For the text-containing cell, return its midpoint in [X, Y] coordinate format. 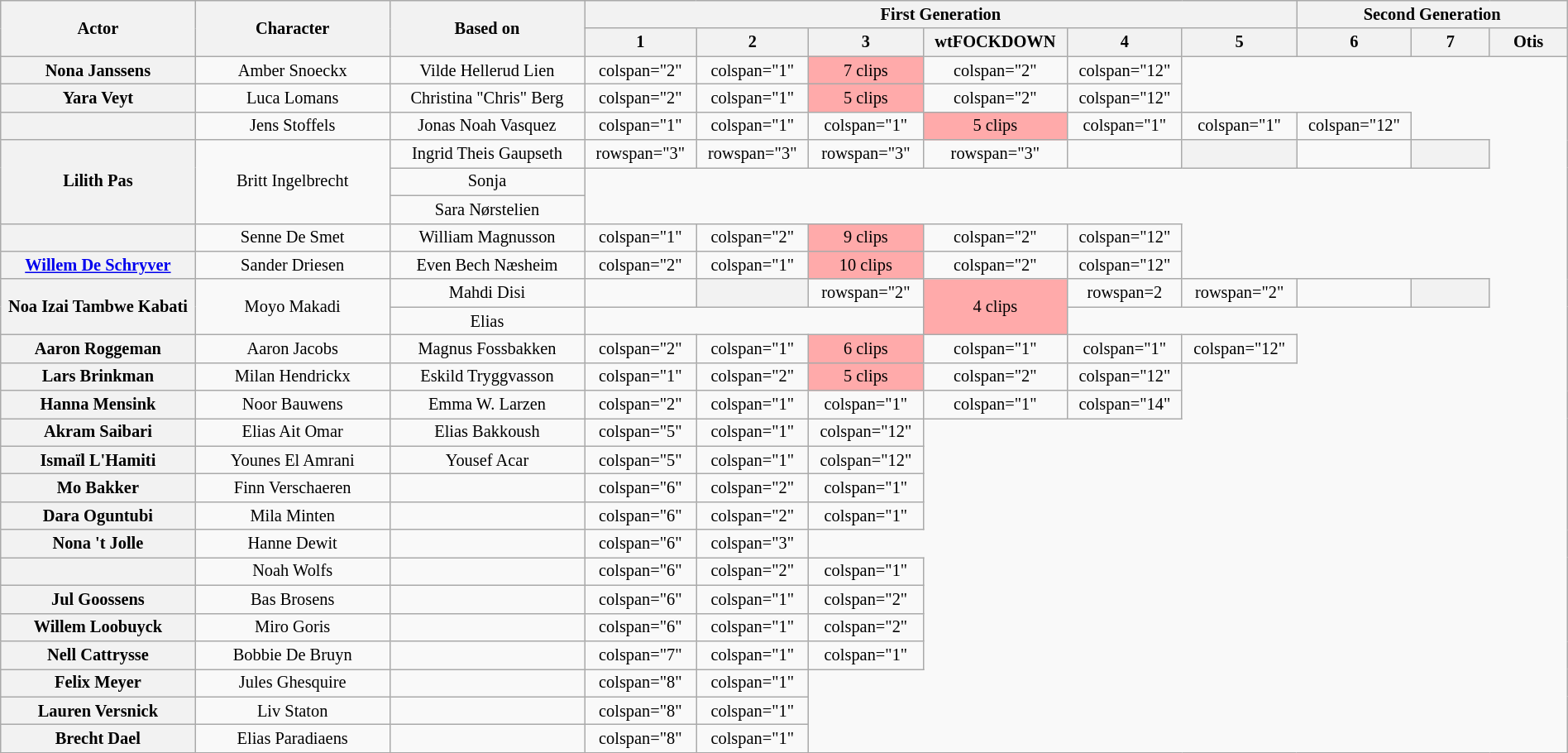
rowspan=2 [1125, 293]
Jules Ghesquire [293, 683]
Dara Oguntubi [98, 516]
First Generation [941, 14]
Magnus Fossbakken [486, 348]
3 [865, 42]
Ismaïl L'Hamiti [98, 460]
Aaron Jacobs [293, 348]
Willem De Schryver [98, 265]
7 [1451, 42]
Otis [1528, 42]
Lilith Pas [98, 182]
Elias Paradiaens [293, 738]
Bobbie De Bruyn [293, 655]
Nona Janssens [98, 70]
Brecht Dael [98, 738]
Actor [98, 28]
Even Bech Næsheim [486, 265]
Lars Brinkman [98, 376]
Mila Minten [293, 516]
Senne De Smet [293, 237]
5 [1239, 42]
Sander Driesen [293, 265]
Britt Ingelbrecht [293, 182]
1 [640, 42]
Miro Goris [293, 627]
Elias Ait Omar [293, 432]
Bas Brosens [293, 599]
7 clips [865, 70]
Yara Veyt [98, 98]
Jonas Noah Vasquez [486, 126]
4 [1125, 42]
Eskild Tryggvasson [486, 376]
Sonja [486, 181]
Amber Snoeckx [293, 70]
Elias [486, 321]
Second Generation [1432, 14]
William Magnusson [486, 237]
Younes El Amrani [293, 460]
Emma W. Larzen [486, 405]
9 clips [865, 237]
Liv Staton [293, 711]
Ingrid Theis Gaupseth [486, 154]
4 clips [995, 306]
Sara Nørstelien [486, 209]
Aaron Roggeman [98, 348]
Yousef Acar [486, 460]
Character [293, 28]
colspan="14" [1125, 405]
10 clips [865, 265]
Finn Verschaeren [293, 487]
Hanna Mensink [98, 405]
Nell Cattrysse [98, 655]
Noa Izai Tambwe Kabati [98, 306]
Akram Saibari [98, 432]
6 clips [865, 348]
Based on [486, 28]
Lauren Versnick [98, 711]
colspan="7" [640, 655]
Vilde Hellerud Lien [486, 70]
Elias Bakkoush [486, 432]
Luca Lomans [293, 98]
Felix Meyer [98, 683]
Moyo Makadi [293, 306]
Willem Loobuyck [98, 627]
Mo Bakker [98, 487]
wtFOCKDOWN [995, 42]
Mahdi Disi [486, 293]
Jens Stoffels [293, 126]
Jul Goossens [98, 599]
Noor Bauwens [293, 405]
6 [1355, 42]
Nona 't Jolle [98, 544]
Hanne Dewit [293, 544]
Christina "Chris" Berg [486, 98]
Noah Wolfs [293, 571]
Milan Hendrickx [293, 376]
colspan="3" [753, 544]
2 [753, 42]
